Determine the [x, y] coordinate at the center of the cell enclosing the given text.  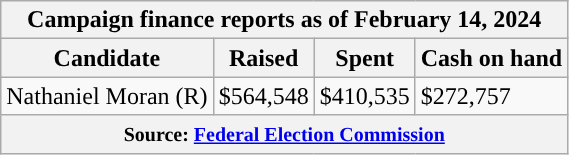
Campaign finance reports as of February 14, 2024 [284, 20]
Spent [364, 58]
$410,535 [364, 96]
Raised [264, 58]
$564,548 [264, 96]
$272,757 [491, 96]
Candidate [107, 58]
Cash on hand [491, 58]
Nathaniel Moran (R) [107, 96]
Source: Federal Election Commission [284, 134]
